Provide the (x, y) coordinate of the cell's center where the given text is located.  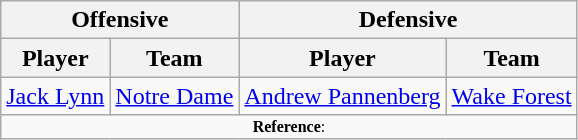
Offensive (120, 20)
Defensive (408, 20)
Jack Lynn (56, 96)
Reference: (289, 127)
Andrew Pannenberg (342, 96)
Notre Dame (174, 96)
Wake Forest (512, 96)
